Scan for the cell matching the given text and deliver its [x, y] coordinate at center. 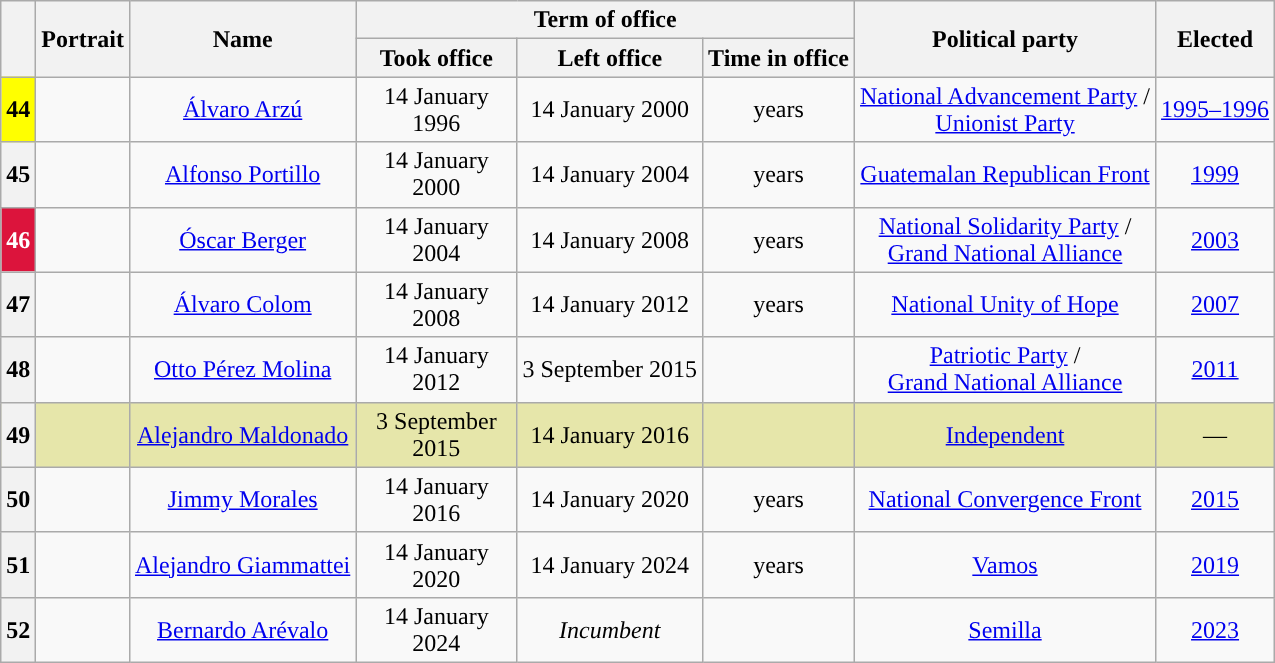
Patriotic Party /Grand National Alliance [1006, 370]
Incumbent [610, 630]
Independent [1006, 434]
National Convergence Front [1006, 500]
— [1216, 434]
Alejandro Maldonado [242, 434]
Elected [1216, 39]
2007 [1216, 304]
Name [242, 39]
2003 [1216, 240]
2019 [1216, 564]
14 January 1996 [436, 110]
Álvaro Colom [242, 304]
Left office [610, 58]
1999 [1216, 174]
1995–1996 [1216, 110]
Alfonso Portillo [242, 174]
51 [18, 564]
45 [18, 174]
Vamos [1006, 564]
Term of office [606, 20]
Óscar Berger [242, 240]
Semilla [1006, 630]
Bernardo Arévalo [242, 630]
National Solidarity Party /Grand National Alliance [1006, 240]
50 [18, 500]
2015 [1216, 500]
Time in office [779, 58]
Took office [436, 58]
47 [18, 304]
2023 [1216, 630]
National Unity of Hope [1006, 304]
National Advancement Party /Unionist Party [1006, 110]
52 [18, 630]
Portrait [83, 39]
49 [18, 434]
Alejandro Giammattei [242, 564]
Guatemalan Republican Front [1006, 174]
2011 [1216, 370]
Jimmy Morales [242, 500]
Political party [1006, 39]
44 [18, 110]
46 [18, 240]
Álvaro Arzú [242, 110]
Otto Pérez Molina [242, 370]
48 [18, 370]
